For the text-containing cell, return its midpoint in [X, Y] coordinate format. 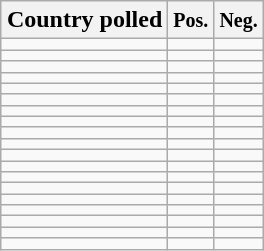
Pos. [191, 20]
Neg. [238, 20]
Country polled [84, 20]
